Detect which cell encompasses the target text, then output its [X, Y] center coordinate. 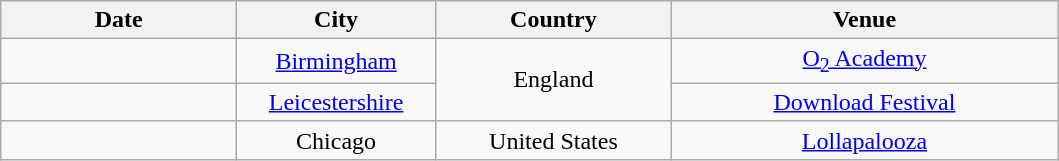
O2 Academy [864, 61]
Birmingham [336, 61]
Download Festival [864, 102]
Leicestershire [336, 102]
England [553, 80]
Chicago [336, 140]
Venue [864, 20]
Date [119, 20]
Country [553, 20]
United States [553, 140]
City [336, 20]
Lollapalooza [864, 140]
